Capture the cell that displays the provided text and extract its [X, Y] central coordinate. 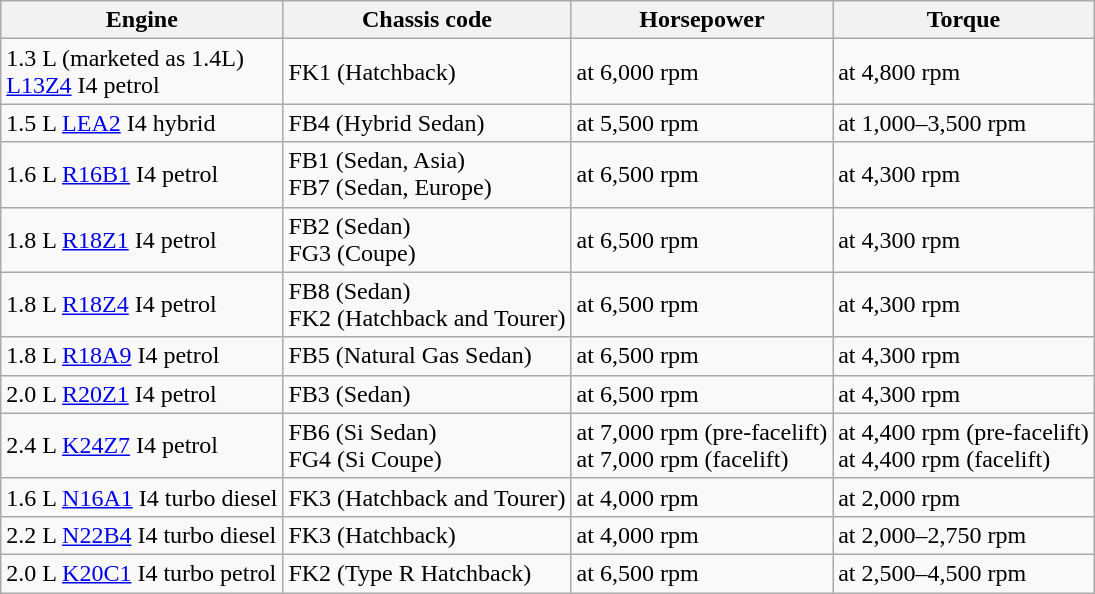
at 4,400 rpm (pre-facelift) at 4,400 rpm (facelift) [964, 446]
FB2 (Sedan)FG3 (Coupe) [427, 240]
FK3 (Hatchback and Tourer) [427, 497]
FK2 (Type R Hatchback) [427, 573]
2.4 L K24Z7 I4 petrol [142, 446]
1.6 L R16B1 I4 petrol [142, 174]
Chassis code [427, 20]
at 2,500–4,500 rpm [964, 573]
FB1 (Sedan, Asia) FB7 (Sedan, Europe) [427, 174]
2.0 L K20C1 I4 turbo petrol [142, 573]
1.8 L R18A9 I4 petrol [142, 356]
FB6 (Si Sedan)FG4 (Si Coupe) [427, 446]
1.8 L R18Z1 I4 petrol [142, 240]
at 7,000 rpm (pre-facelift) at 7,000 rpm (facelift) [702, 446]
1.6 L N16A1 I4 turbo diesel [142, 497]
at 2,000–2,750 rpm [964, 535]
2.2 L N22B4 I4 turbo diesel [142, 535]
at 1,000–3,500 rpm [964, 123]
FB8 (Sedan)FK2 (Hatchback and Tourer) [427, 304]
Horsepower [702, 20]
Torque [964, 20]
FB3 (Sedan) [427, 394]
at 5,500 rpm [702, 123]
1.8 L R18Z4 I4 petrol [142, 304]
at 2,000 rpm [964, 497]
Engine [142, 20]
FK3 (Hatchback) [427, 535]
at 4,800 rpm [964, 72]
FK1 (Hatchback) [427, 72]
at 6,000 rpm [702, 72]
2.0 L R20Z1 I4 petrol [142, 394]
FB5 (Natural Gas Sedan) [427, 356]
FB4 (Hybrid Sedan) [427, 123]
1.5 L LEA2 I4 hybrid [142, 123]
1.3 L (marketed as 1.4L) L13Z4 I4 petrol [142, 72]
